Find where the given text appears and provide that cell's center as (X, Y) coordinate. 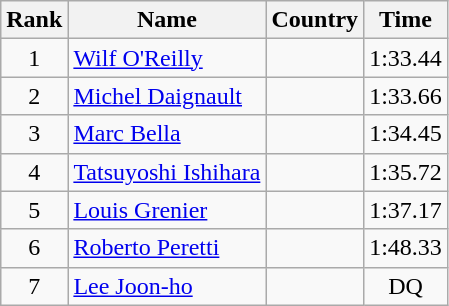
4 (34, 172)
Marc Bella (167, 134)
Time (406, 20)
Lee Joon-ho (167, 286)
Country (315, 20)
1:37.17 (406, 210)
7 (34, 286)
Roberto Peretti (167, 248)
1:48.33 (406, 248)
3 (34, 134)
1:33.66 (406, 96)
1:34.45 (406, 134)
Tatsuyoshi Ishihara (167, 172)
6 (34, 248)
1 (34, 58)
Louis Grenier (167, 210)
Wilf O'Reilly (167, 58)
1:33.44 (406, 58)
Name (167, 20)
1:35.72 (406, 172)
Rank (34, 20)
Michel Daignault (167, 96)
DQ (406, 286)
2 (34, 96)
5 (34, 210)
